Output the [x, y] coordinate of the center of the cell containing the given text.  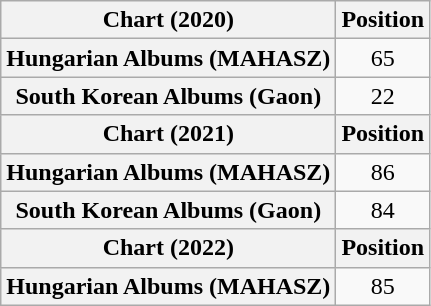
65 [383, 58]
Chart (2020) [168, 20]
84 [383, 210]
Chart (2022) [168, 248]
22 [383, 96]
Chart (2021) [168, 134]
86 [383, 172]
85 [383, 286]
